Pinpoint the cell where the given text exists, returning its (X, Y) midpoint coordinate. 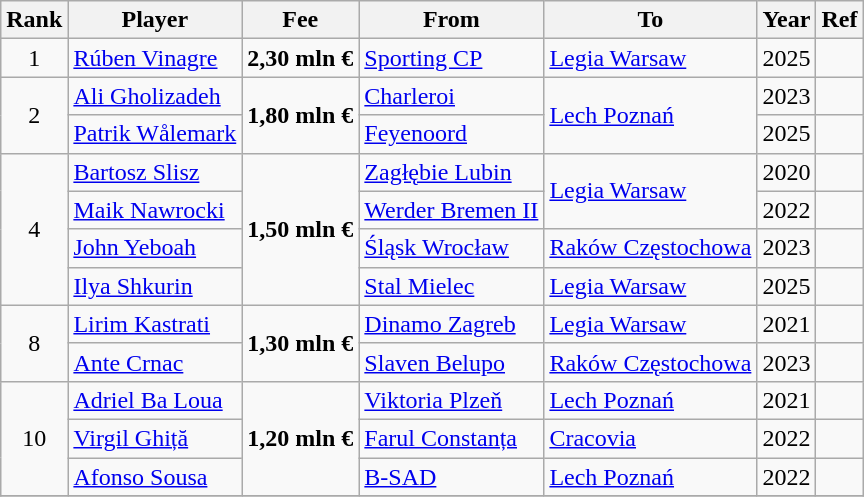
Afonso Sousa (155, 477)
Patrik Wålemark (155, 134)
Rúben Vinagre (155, 58)
1,30 mln € (300, 343)
Player (155, 20)
Zagłębie Lubin (452, 172)
Feyenoord (452, 134)
B-SAD (452, 477)
Rank (34, 20)
1,20 mln € (300, 438)
1,50 mln € (300, 229)
1,80 mln € (300, 115)
From (452, 20)
Charleroi (452, 96)
Werder Bremen II (452, 210)
John Yeboah (155, 248)
Viktoria Plzeň (452, 400)
Farul Constanța (452, 438)
Sporting CP (452, 58)
2,30 mln € (300, 58)
4 (34, 229)
Dinamo Zagreb (452, 324)
1 (34, 58)
Virgil Ghiță (155, 438)
Ref (840, 20)
2020 (786, 172)
Year (786, 20)
Cracovia (650, 438)
Maik Nawrocki (155, 210)
Stal Mielec (452, 286)
Bartosz Slisz (155, 172)
8 (34, 343)
Ali Gholizadeh (155, 96)
Slaven Belupo (452, 362)
Lirim Kastrati (155, 324)
10 (34, 438)
Ante Crnac (155, 362)
Ilya Shkurin (155, 286)
To (650, 20)
2 (34, 115)
Fee (300, 20)
Śląsk Wrocław (452, 248)
Adriel Ba Loua (155, 400)
